Locate the cell with the specified text and output its [X, Y] center coordinate. 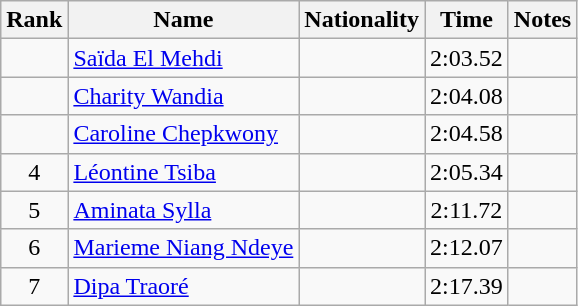
2:04.58 [467, 134]
Saïda El Mehdi [184, 58]
4 [34, 172]
2:04.08 [467, 96]
2:11.72 [467, 210]
2:17.39 [467, 286]
2:12.07 [467, 248]
Léontine Tsiba [184, 172]
2:05.34 [467, 172]
Notes [542, 20]
Name [184, 20]
7 [34, 286]
Rank [34, 20]
Aminata Sylla [184, 210]
Nationality [362, 20]
Charity Wandia [184, 96]
2:03.52 [467, 58]
5 [34, 210]
Time [467, 20]
Marieme Niang Ndeye [184, 248]
Dipa Traoré [184, 286]
6 [34, 248]
Caroline Chepkwony [184, 134]
